For the text-containing cell, return its midpoint in (x, y) coordinate format. 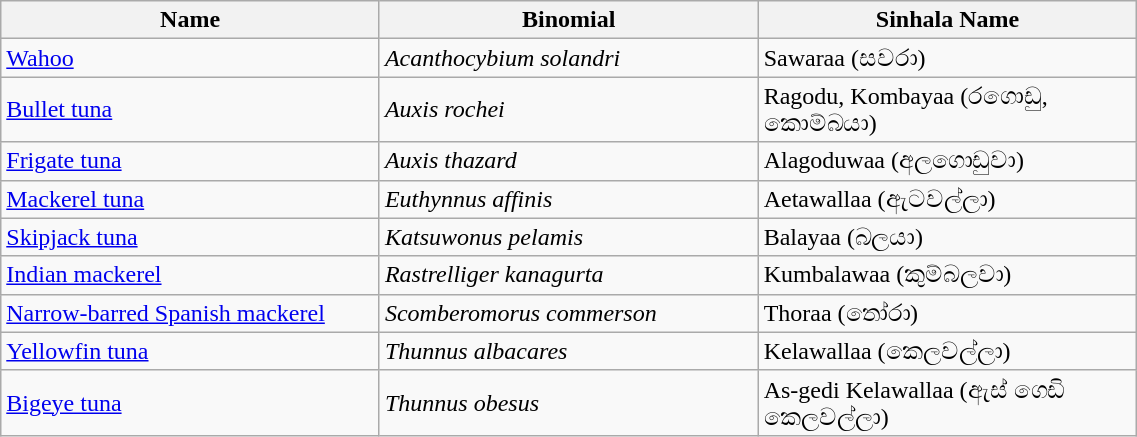
Skipjack tuna (190, 237)
Indian mackerel (190, 275)
Euthynnus affinis (568, 199)
Mackerel tuna (190, 199)
Bullet tuna (190, 110)
Thunnus albacares (568, 351)
Katsuwonus pelamis (568, 237)
Thunnus obesus (568, 402)
Sawaraa (සවරා) (948, 58)
Bigeye tuna (190, 402)
Auxis rochei (568, 110)
Aetawallaa (ඇටවල්ලා) (948, 199)
Yellowfin tuna (190, 351)
As-gedi Kelawallaa (ඇස් ගෙඩි කෙලවල්ලා) (948, 402)
Binomial (568, 20)
Sinhala Name (948, 20)
Thoraa (තෝරා) (948, 313)
Scomberomorus commerson (568, 313)
Balayaa (බලයා) (948, 237)
Alagoduwaa (අලගොඩුවා) (948, 161)
Acanthocybium solandri (568, 58)
Narrow-barred Spanish mackerel (190, 313)
Frigate tuna (190, 161)
Rastrelliger kanagurta (568, 275)
Kelawallaa (කෙලවල්ලා) (948, 351)
Wahoo (190, 58)
Ragodu, Kombayaa (රගොඩු, කොම්බයා) (948, 110)
Auxis thazard (568, 161)
Kumbalawaa (කුම්බලවා) (948, 275)
Name (190, 20)
